Detect which cell encompasses the target text, then output its [x, y] center coordinate. 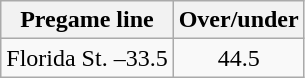
Pregame line [87, 20]
44.5 [238, 58]
Over/under [238, 20]
Florida St. –33.5 [87, 58]
